Search for the cell housing the specified text and yield its (x, y) center coordinate. 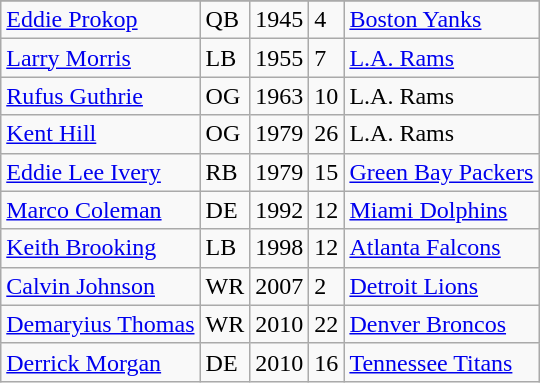
10 (326, 96)
1992 (280, 210)
15 (326, 172)
2007 (280, 286)
Eddie Prokop (100, 20)
Marco Coleman (100, 210)
16 (326, 362)
Derrick Morgan (100, 362)
7 (326, 58)
Eddie Lee Ivery (100, 172)
QB (225, 20)
Kent Hill (100, 134)
1955 (280, 58)
Green Bay Packers (442, 172)
Rufus Guthrie (100, 96)
22 (326, 324)
4 (326, 20)
1963 (280, 96)
2 (326, 286)
26 (326, 134)
Larry Morris (100, 58)
RB (225, 172)
Miami Dolphins (442, 210)
Calvin Johnson (100, 286)
Keith Brooking (100, 248)
Detroit Lions (442, 286)
Denver Broncos (442, 324)
1945 (280, 20)
1998 (280, 248)
Demaryius Thomas (100, 324)
Atlanta Falcons (442, 248)
Boston Yanks (442, 20)
Tennessee Titans (442, 362)
